Detect which cell encompasses the target text, then output its (X, Y) center coordinate. 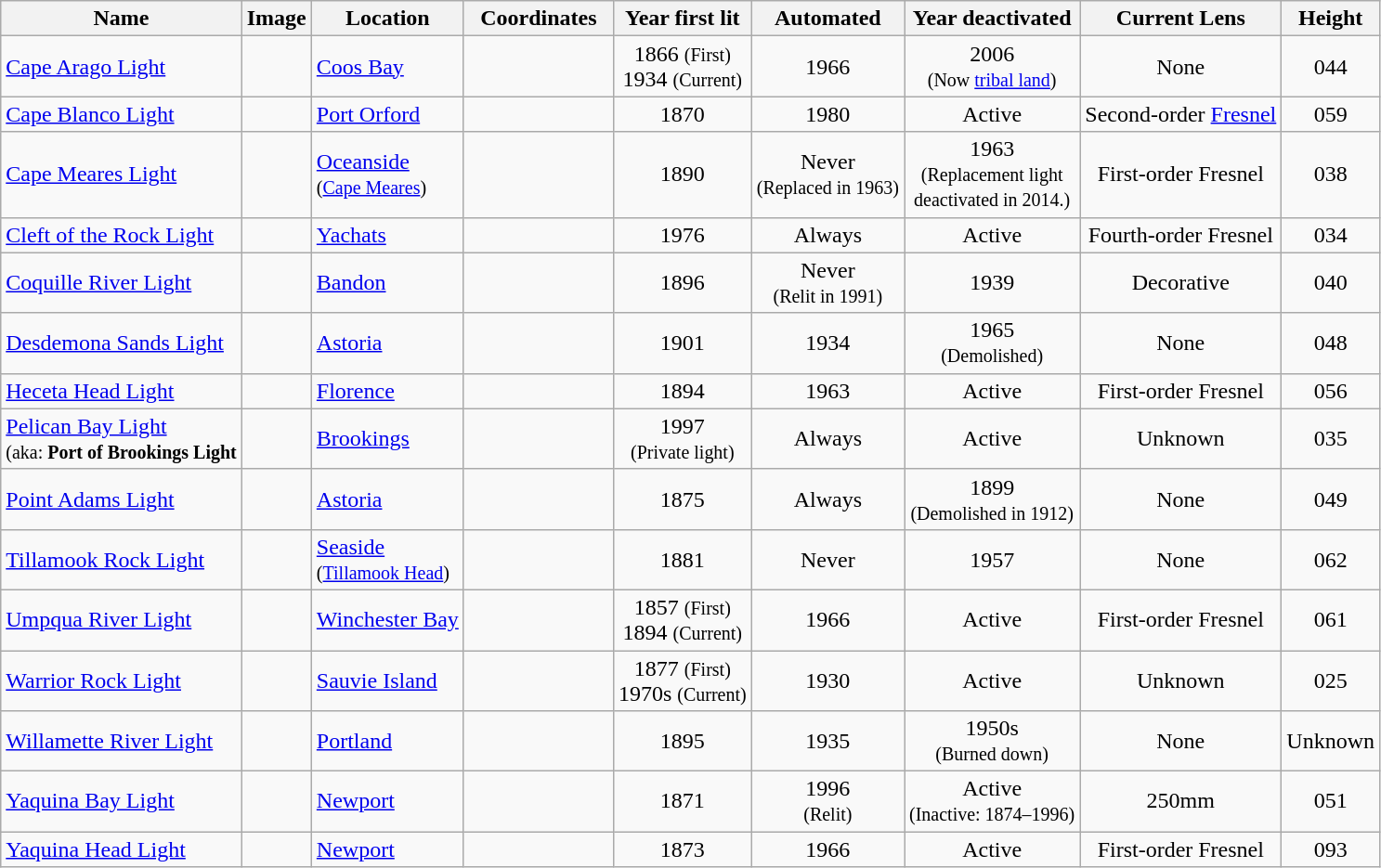
1930 (827, 680)
Coquille River Light (122, 282)
Seaside(Tillamook Head) (387, 559)
1895 (682, 741)
Warrior Rock Light (122, 680)
Yaquina Bay Light (122, 802)
038 (1331, 175)
Bandon (387, 282)
1935 (827, 741)
1965(Demolished) (992, 343)
035 (1331, 438)
2006(Now tribal land) (992, 67)
044 (1331, 67)
1894 (682, 391)
Desdemona Sands Light (122, 343)
1957 (992, 559)
Height (1331, 19)
Florence (387, 391)
Location (387, 19)
056 (1331, 391)
Cape Arago Light (122, 67)
250mm (1181, 802)
040 (1331, 282)
Willamette River Light (122, 741)
Active(Inactive: 1874–1996) (992, 802)
049 (1331, 499)
Second-order Fresnel (1181, 114)
1997(Private light) (682, 438)
Name (122, 19)
1976 (682, 235)
1881 (682, 559)
1950s(Burned down) (992, 741)
1870 (682, 114)
Never(Relit in 1991) (827, 282)
051 (1331, 802)
025 (1331, 680)
Portland (387, 741)
Fourth-order Fresnel (1181, 235)
Cape Blanco Light (122, 114)
1877 (First) 1970s (Current) (682, 680)
Sauvie Island (387, 680)
Automated (827, 19)
Brookings (387, 438)
Year first lit (682, 19)
Never (827, 559)
1866 (First) 1934 (Current) (682, 67)
048 (1331, 343)
Port Orford (387, 114)
034 (1331, 235)
093 (1331, 849)
Pelican Bay Light(aka: Port of Brookings Light (122, 438)
Yaquina Head Light (122, 849)
1996(Relit) (827, 802)
1896 (682, 282)
1875 (682, 499)
1934 (827, 343)
1939 (992, 282)
Never(Replaced in 1963) (827, 175)
Tillamook Rock Light (122, 559)
Coos Bay (387, 67)
Image (277, 19)
Decorative (1181, 282)
Umpqua River Light (122, 620)
1899(Demolished in 1912) (992, 499)
059 (1331, 114)
062 (1331, 559)
Cape Meares Light (122, 175)
Year deactivated (992, 19)
1963 (827, 391)
1871 (682, 802)
Cleft of the Rock Light (122, 235)
Oceanside(Cape Meares) (387, 175)
Winchester Bay (387, 620)
1890 (682, 175)
Yachats (387, 235)
061 (1331, 620)
Current Lens (1181, 19)
Heceta Head Light (122, 391)
1873 (682, 849)
Coordinates (539, 19)
1901 (682, 343)
Point Adams Light (122, 499)
1980 (827, 114)
1857 (First) 1894 (Current) (682, 620)
1963(Replacement lightdeactivated in 2014.) (992, 175)
